For the text-containing cell, return its midpoint in (x, y) coordinate format. 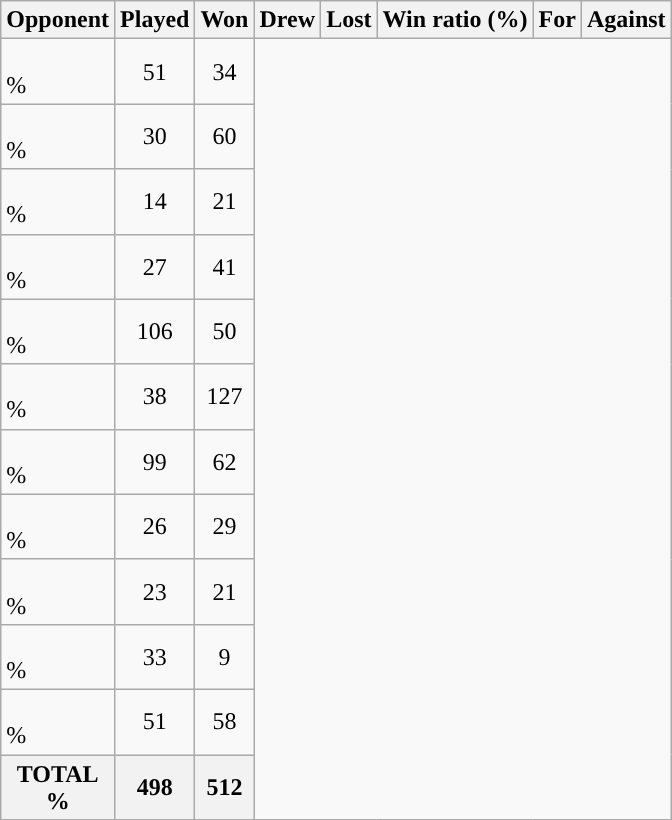
Win ratio (%) (455, 20)
26 (155, 526)
Opponent (58, 20)
127 (224, 396)
Won (224, 20)
For (557, 20)
23 (155, 592)
Drew (288, 20)
33 (155, 656)
TOTAL% (58, 786)
58 (224, 722)
60 (224, 136)
30 (155, 136)
Played (155, 20)
34 (224, 72)
29 (224, 526)
512 (224, 786)
14 (155, 202)
38 (155, 396)
Against (626, 20)
27 (155, 266)
498 (155, 786)
106 (155, 332)
62 (224, 462)
41 (224, 266)
50 (224, 332)
9 (224, 656)
Lost (349, 20)
99 (155, 462)
